Provide the [x, y] coordinate of the cell's center where the given text is located.  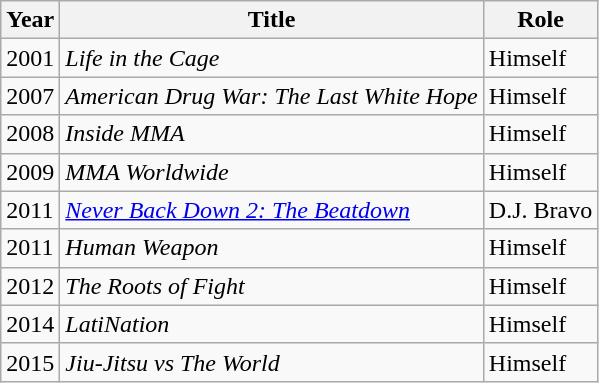
Never Back Down 2: The Beatdown [272, 210]
The Roots of Fight [272, 286]
LatiNation [272, 324]
2012 [30, 286]
2015 [30, 362]
Human Weapon [272, 248]
Role [540, 20]
Inside MMA [272, 134]
D.J. Bravo [540, 210]
MMA Worldwide [272, 172]
Life in the Cage [272, 58]
2007 [30, 96]
2009 [30, 172]
2008 [30, 134]
Title [272, 20]
Jiu-Jitsu vs The World [272, 362]
2014 [30, 324]
American Drug War: The Last White Hope [272, 96]
2001 [30, 58]
Year [30, 20]
